Pinpoint the cell where the given text exists, returning its [x, y] midpoint coordinate. 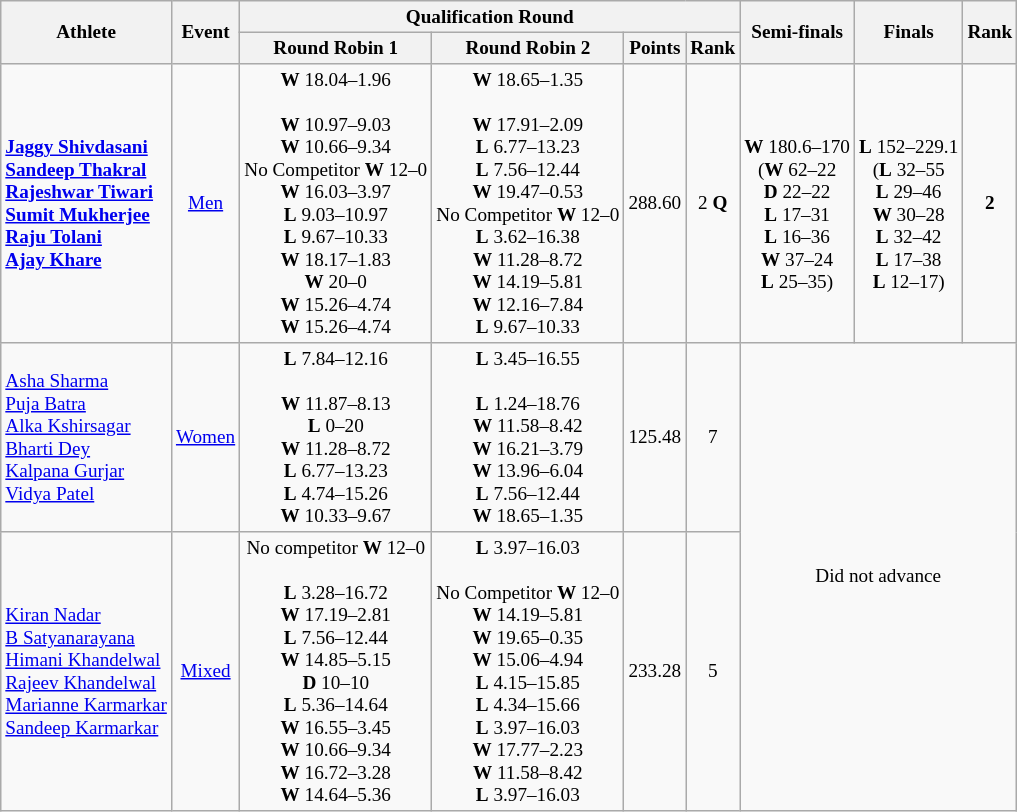
L 152–229.1 (L 32–55L 29–46W 30–28L 32–42L 17–38L 12–17) [908, 204]
Did not advance [878, 577]
Round Robin 1 [336, 48]
Points [655, 48]
Men [205, 204]
Event [205, 32]
L 3.97–16.03No Competitor W 12–0 W 14.19–5.81 W 19.65–0.35 W 15.06–4.94 L 4.15–15.85 L 4.34–15.66 L 3.97–16.03 W 17.77–2.23 W 11.58–8.42 L 3.97–16.03 [528, 672]
W 180.6–170 (W 62–22D 22–22L 17–31L 16–36W 37–24L 25–35) [798, 204]
2 Q [713, 204]
Jaggy ShivdasaniSandeep ThakralRajeshwar TiwariSumit MukherjeeRaju TolaniAjay Khare [86, 204]
Round Robin 2 [528, 48]
Women [205, 438]
5 [713, 672]
L 7.84–12.16 W 11.87–8.13 L 0–20 W 11.28–8.72 L 6.77–13.23 L 4.74–15.26 W 10.33–9.67 [336, 438]
2 [990, 204]
125.48 [655, 438]
W 18.04–1.96 W 10.97–9.03 W 10.66–9.34 No Competitor W 12–0 W 16.03–3.97 L 9.03–10.97 L 9.67–10.33 W 18.17–1.83 W 20–0 W 15.26–4.74 W 15.26–4.74 [336, 204]
Asha SharmaPuja BatraAlka KshirsagarBharti DeyKalpana GurjarVidya Patel [86, 438]
Semi-finals [798, 32]
Athlete [86, 32]
No competitor W 12–0 L 3.28–16.72 W 17.19–2.81 L 7.56–12.44 W 14.85–5.15 D 10–10 L 5.36–14.64 W 16.55–3.45 W 10.66–9.34 W 16.72–3.28 W 14.64–5.36 [336, 672]
288.60 [655, 204]
Mixed [205, 672]
233.28 [655, 672]
Finals [908, 32]
L 3.45–16.55 L 1.24–18.76 W 11.58–8.42 W 16.21–3.79 W 13.96–6.04 L 7.56–12.44 W 18.65–1.35 [528, 438]
Kiran NadarB SatyanarayanaHimani KhandelwalRajeev KhandelwalMarianne KarmarkarSandeep Karmarkar [86, 672]
7 [713, 438]
Qualification Round [490, 17]
